Scan for the cell matching the given text and deliver its (x, y) coordinate at center. 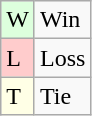
W (18, 20)
Tie (62, 96)
L (18, 58)
Loss (62, 58)
Win (62, 20)
T (18, 96)
